Identify which cell holds the provided text, then report its (x, y) central coordinate. 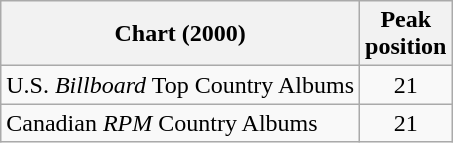
U.S. Billboard Top Country Albums (180, 85)
Chart (2000) (180, 34)
Peakposition (406, 34)
Canadian RPM Country Albums (180, 123)
